Capture the cell that displays the provided text and extract its (X, Y) central coordinate. 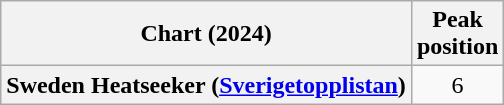
Sweden Heatseeker (Sverigetopplistan) (206, 85)
Peakposition (457, 34)
6 (457, 85)
Chart (2024) (206, 34)
